Scan for the cell matching the given text and deliver its (x, y) coordinate at center. 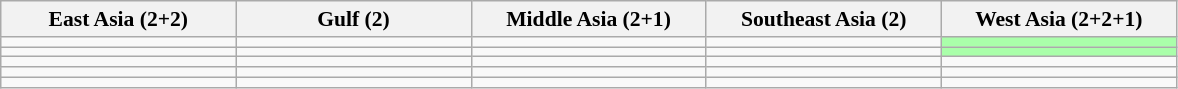
Gulf (2) (354, 19)
East Asia (2+2) (118, 19)
Southeast Asia (2) (824, 19)
Middle Asia (2+1) (588, 19)
West Asia (2+2+1) (1058, 19)
